Return (x, y) of the center of cell containing provided text 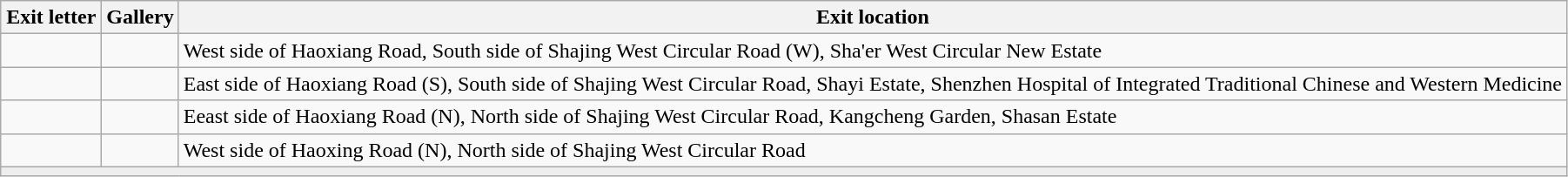
Gallery (140, 17)
West side of Haoxiang Road, South side of Shajing West Circular Road (W), Sha'er West Circular New Estate (872, 51)
Exit letter (51, 17)
Eeast side of Haoxiang Road (N), North side of Shajing West Circular Road, Kangcheng Garden, Shasan Estate (872, 117)
West side of Haoxing Road (N), North side of Shajing West Circular Road (872, 150)
Exit location (872, 17)
